Pinpoint the cell where the given text exists, returning its [X, Y] midpoint coordinate. 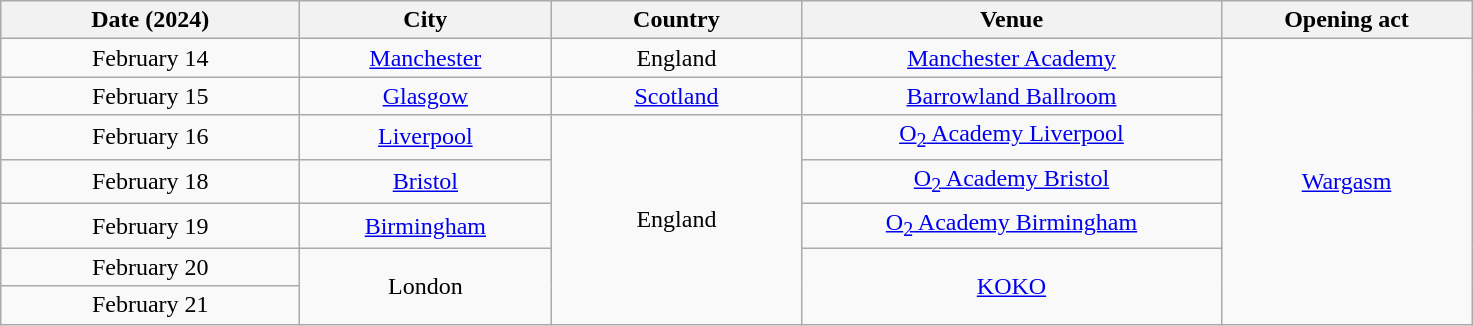
City [426, 20]
Glasgow [426, 96]
February 14 [150, 58]
Bristol [426, 181]
Venue [1012, 20]
Manchester [426, 58]
O2 Academy Bristol [1012, 181]
February 19 [150, 226]
O2 Academy Birmingham [1012, 226]
Liverpool [426, 137]
Country [676, 20]
Scotland [676, 96]
Barrowland Ballroom [1012, 96]
Manchester Academy [1012, 58]
KOKO [1012, 286]
Date (2024) [150, 20]
February 16 [150, 137]
February 18 [150, 181]
February 21 [150, 305]
Wargasm [1346, 182]
Birmingham [426, 226]
O2 Academy Liverpool [1012, 137]
February 20 [150, 267]
Opening act [1346, 20]
London [426, 286]
February 15 [150, 96]
